Locate the cell with the specified text and output its (X, Y) center coordinate. 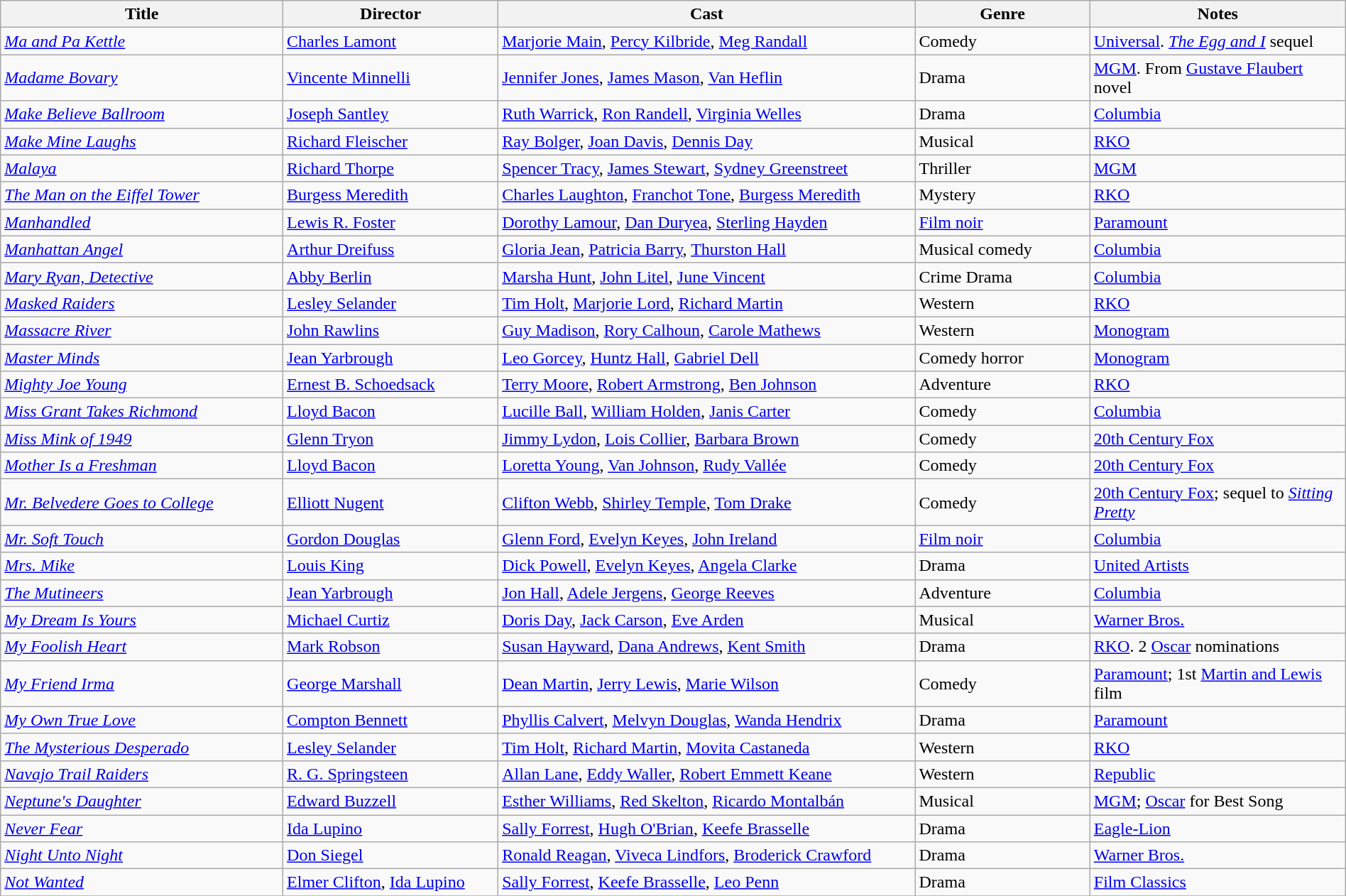
Lucille Ball, William Holden, Janis Carter (707, 412)
The Mysterious Desperado (142, 747)
The Man on the Eiffel Tower (142, 195)
Dick Powell, Evelyn Keyes, Angela Clarke (707, 566)
Film Classics (1218, 883)
Burgess Meredith (390, 195)
Night Unto Night (142, 856)
Dorothy Lamour, Dan Duryea, Sterling Hayden (707, 222)
Never Fear (142, 829)
Loretta Young, Van Johnson, Rudy Vallée (707, 466)
Vincente Minnelli (390, 78)
Director (390, 14)
Guy Madison, Rory Calhoun, Carole Mathews (707, 330)
Elliott Nugent (390, 503)
Malaya (142, 168)
Jimmy Lydon, Lois Collier, Barbara Brown (707, 439)
Louis King (390, 566)
MGM; Oscar for Best Song (1218, 801)
Spencer Tracy, James Stewart, Sydney Greenstreet (707, 168)
Genre (1002, 14)
Compton Bennett (390, 720)
George Marshall (390, 683)
RKO. 2 Oscar nominations (1218, 647)
Glenn Tryon (390, 439)
Manhattan Angel (142, 249)
Terry Moore, Robert Armstrong, Ben Johnson (707, 385)
Madame Bovary (142, 78)
My Foolish Heart (142, 647)
Jennifer Jones, James Mason, Van Heflin (707, 78)
Massacre River (142, 330)
Crime Drama (1002, 276)
Miss Mink of 1949 (142, 439)
Musical comedy (1002, 249)
Elmer Clifton, Ida Lupino (390, 883)
Joseph Santley (390, 114)
Sally Forrest, Keefe Brasselle, Leo Penn (707, 883)
Navajo Trail Raiders (142, 774)
Universal. The Egg and I sequel (1218, 41)
Jon Hall, Adele Jergens, George Reeves (707, 593)
Ida Lupino (390, 829)
R. G. Springsteen (390, 774)
Doris Day, Jack Carson, Eve Arden (707, 620)
Phyllis Calvert, Melvyn Douglas, Wanda Hendrix (707, 720)
MGM (1218, 168)
Mother Is a Freshman (142, 466)
Glenn Ford, Evelyn Keyes, John Ireland (707, 539)
Don Siegel (390, 856)
Marsha Hunt, John Litel, June Vincent (707, 276)
Mrs. Mike (142, 566)
Ruth Warrick, Ron Randell, Virginia Welles (707, 114)
Charles Lamont (390, 41)
Mr. Soft Touch (142, 539)
Manhandled (142, 222)
United Artists (1218, 566)
Richard Fleischer (390, 141)
Marjorie Main, Percy Kilbride, Meg Randall (707, 41)
Susan Hayward, Dana Andrews, Kent Smith (707, 647)
John Rawlins (390, 330)
Ma and Pa Kettle (142, 41)
Mystery (1002, 195)
Ray Bolger, Joan Davis, Dennis Day (707, 141)
Mary Ryan, Detective (142, 276)
Esther Williams, Red Skelton, Ricardo Montalbán (707, 801)
Gloria Jean, Patricia Barry, Thurston Hall (707, 249)
Make Mine Laughs (142, 141)
Michael Curtiz (390, 620)
Cast (707, 14)
Sally Forrest, Hugh O'Brian, Keefe Brasselle (707, 829)
20th Century Fox; sequel to Sitting Pretty (1218, 503)
Ronald Reagan, Viveca Lindfors, Broderick Crawford (707, 856)
Charles Laughton, Franchot Tone, Burgess Meredith (707, 195)
Lewis R. Foster (390, 222)
Eagle-Lion (1218, 829)
My Friend Irma (142, 683)
The Mutineers (142, 593)
Not Wanted (142, 883)
Comedy horror (1002, 357)
Title (142, 14)
Leo Gorcey, Huntz Hall, Gabriel Dell (707, 357)
Ernest B. Schoedsack (390, 385)
My Own True Love (142, 720)
Miss Grant Takes Richmond (142, 412)
Make Believe Ballroom (142, 114)
Gordon Douglas (390, 539)
Republic (1218, 774)
Clifton Webb, Shirley Temple, Tom Drake (707, 503)
Paramount; 1st Martin and Lewis film (1218, 683)
Thriller (1002, 168)
Neptune's Daughter (142, 801)
Dean Martin, Jerry Lewis, Marie Wilson (707, 683)
Tim Holt, Marjorie Lord, Richard Martin (707, 303)
Arthur Dreifuss (390, 249)
MGM. From Gustave Flaubert novel (1218, 78)
Master Minds (142, 357)
Mark Robson (390, 647)
Edward Buzzell (390, 801)
Tim Holt, Richard Martin, Movita Castaneda (707, 747)
My Dream Is Yours (142, 620)
Mighty Joe Young (142, 385)
Allan Lane, Eddy Waller, Robert Emmett Keane (707, 774)
Notes (1218, 14)
Mr. Belvedere Goes to College (142, 503)
Abby Berlin (390, 276)
Masked Raiders (142, 303)
Richard Thorpe (390, 168)
